Output the [X, Y] coordinate of the center of the cell containing the given text.  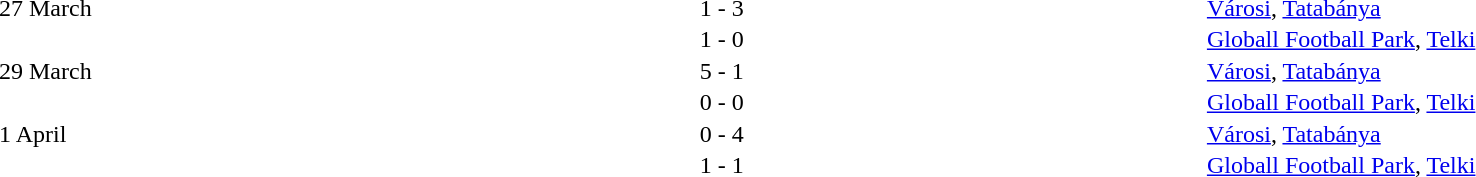
5 - 1 [722, 71]
0 - 0 [722, 103]
0 - 4 [722, 134]
1 - 0 [722, 39]
